Determine the [x, y] coordinate at the center of the cell enclosing the given text.  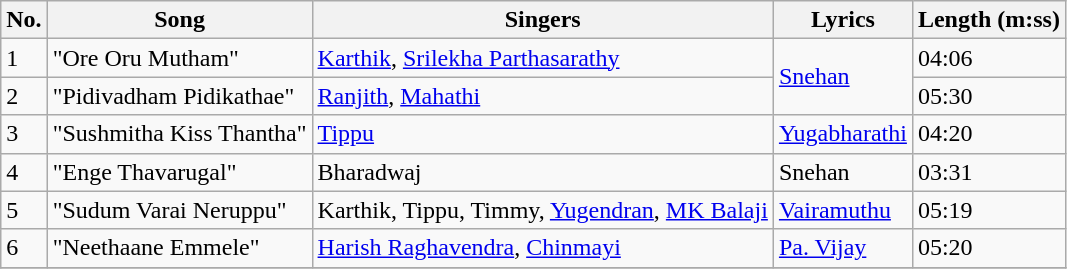
5 [24, 210]
03:31 [988, 172]
"Sudum Varai Neruppu" [180, 210]
"Sushmitha Kiss Thantha" [180, 134]
Singers [542, 20]
Bharadwaj [542, 172]
No. [24, 20]
3 [24, 134]
6 [24, 248]
Pa. Vijay [842, 248]
Ranjith, Mahathi [542, 96]
"Neethaane Emmele" [180, 248]
Length (m:ss) [988, 20]
Harish Raghavendra, Chinmayi [542, 248]
04:06 [988, 58]
"Ore Oru Mutham" [180, 58]
05:30 [988, 96]
Song [180, 20]
2 [24, 96]
Karthik, Srilekha Parthasarathy [542, 58]
Vairamuthu [842, 210]
04:20 [988, 134]
"Enge Thavarugal" [180, 172]
Tippu [542, 134]
Yugabharathi [842, 134]
05:19 [988, 210]
4 [24, 172]
Lyrics [842, 20]
1 [24, 58]
"Pidivadham Pidikathae" [180, 96]
Karthik, Tippu, Timmy, Yugendran, MK Balaji [542, 210]
05:20 [988, 248]
